Locate the cell with the specified text and output its [X, Y] center coordinate. 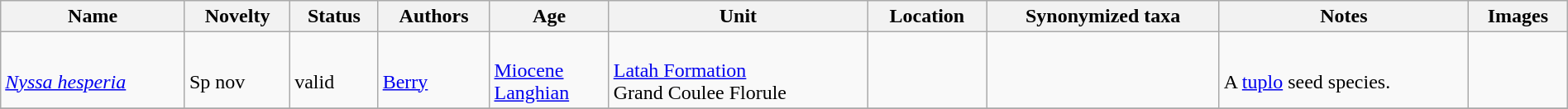
Nyssa hesperia [93, 70]
Berry [433, 70]
valid [334, 70]
Images [1518, 17]
Unit [738, 17]
Sp nov [237, 70]
Location [927, 17]
MioceneLanghian [549, 70]
Latah FormationGrand Coulee Florule [738, 70]
Authors [433, 17]
Name [93, 17]
Novelty [237, 17]
A tuplo seed species. [1343, 70]
Status [334, 17]
Age [549, 17]
Synonymized taxa [1103, 17]
Notes [1343, 17]
